Return (X, Y) of the center of cell containing provided text 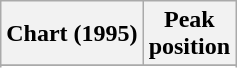
Chart (1995) (72, 34)
Peakposition (189, 34)
